Capture the cell that displays the provided text and extract its [X, Y] central coordinate. 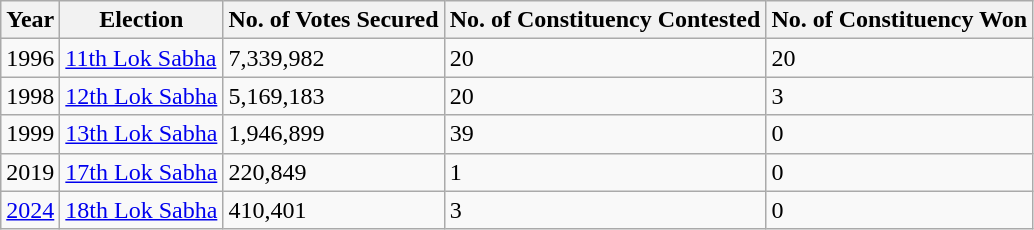
No. of Constituency Won [900, 20]
No. of Constituency Contested [605, 20]
2019 [30, 172]
Year [30, 20]
Election [142, 20]
7,339,982 [334, 58]
1998 [30, 96]
1,946,899 [334, 134]
5,169,183 [334, 96]
39 [605, 134]
410,401 [334, 210]
13th Lok Sabha [142, 134]
2024 [30, 210]
17th Lok Sabha [142, 172]
1999 [30, 134]
1 [605, 172]
1996 [30, 58]
220,849 [334, 172]
18th Lok Sabha [142, 210]
No. of Votes Secured [334, 20]
12th Lok Sabha [142, 96]
11th Lok Sabha [142, 58]
